Output the [X, Y] coordinate of the center of the cell containing the given text.  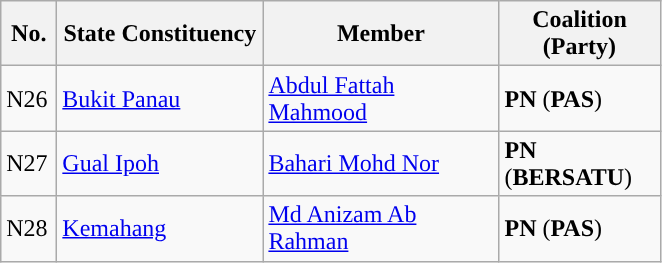
N26 [29, 98]
N28 [29, 228]
Abdul Fattah Mahmood [381, 98]
Gual Ipoh [160, 164]
Coalition (Party) [580, 34]
Member [381, 34]
Bahari Mohd Nor [381, 164]
Md Anizam Ab Rahman [381, 228]
N27 [29, 164]
No. [29, 34]
Kemahang [160, 228]
State Constituency [160, 34]
PN (BERSATU) [580, 164]
Bukit Panau [160, 98]
